Capture the cell that displays the provided text and extract its (X, Y) central coordinate. 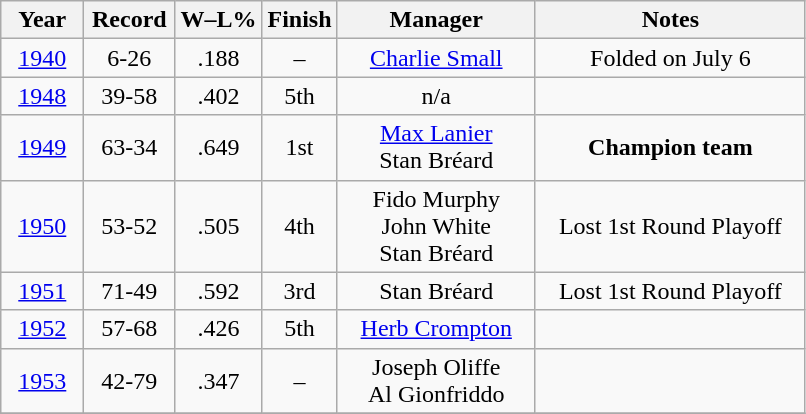
Notes (670, 20)
1948 (42, 96)
Herb Crompton (436, 329)
.649 (218, 148)
Folded on July 6 (670, 58)
W–L% (218, 20)
n/a (436, 96)
Fido MurphyJohn WhiteStan Bréard (436, 226)
Charlie Small (436, 58)
1949 (42, 148)
.426 (218, 329)
Record (130, 20)
Finish (300, 20)
42-79 (130, 380)
57-68 (130, 329)
Manager (436, 20)
.347 (218, 380)
4th (300, 226)
6-26 (130, 58)
3rd (300, 291)
39-58 (130, 96)
1950 (42, 226)
1951 (42, 291)
71-49 (130, 291)
1st (300, 148)
.402 (218, 96)
Stan Bréard (436, 291)
.188 (218, 58)
63-34 (130, 148)
.505 (218, 226)
.592 (218, 291)
1953 (42, 380)
1940 (42, 58)
Max LanierStan Bréard (436, 148)
Joseph OliffeAl Gionfriddo (436, 380)
Year (42, 20)
1952 (42, 329)
53-52 (130, 226)
Champion team (670, 148)
